Detect which cell encompasses the target text, then output its (x, y) center coordinate. 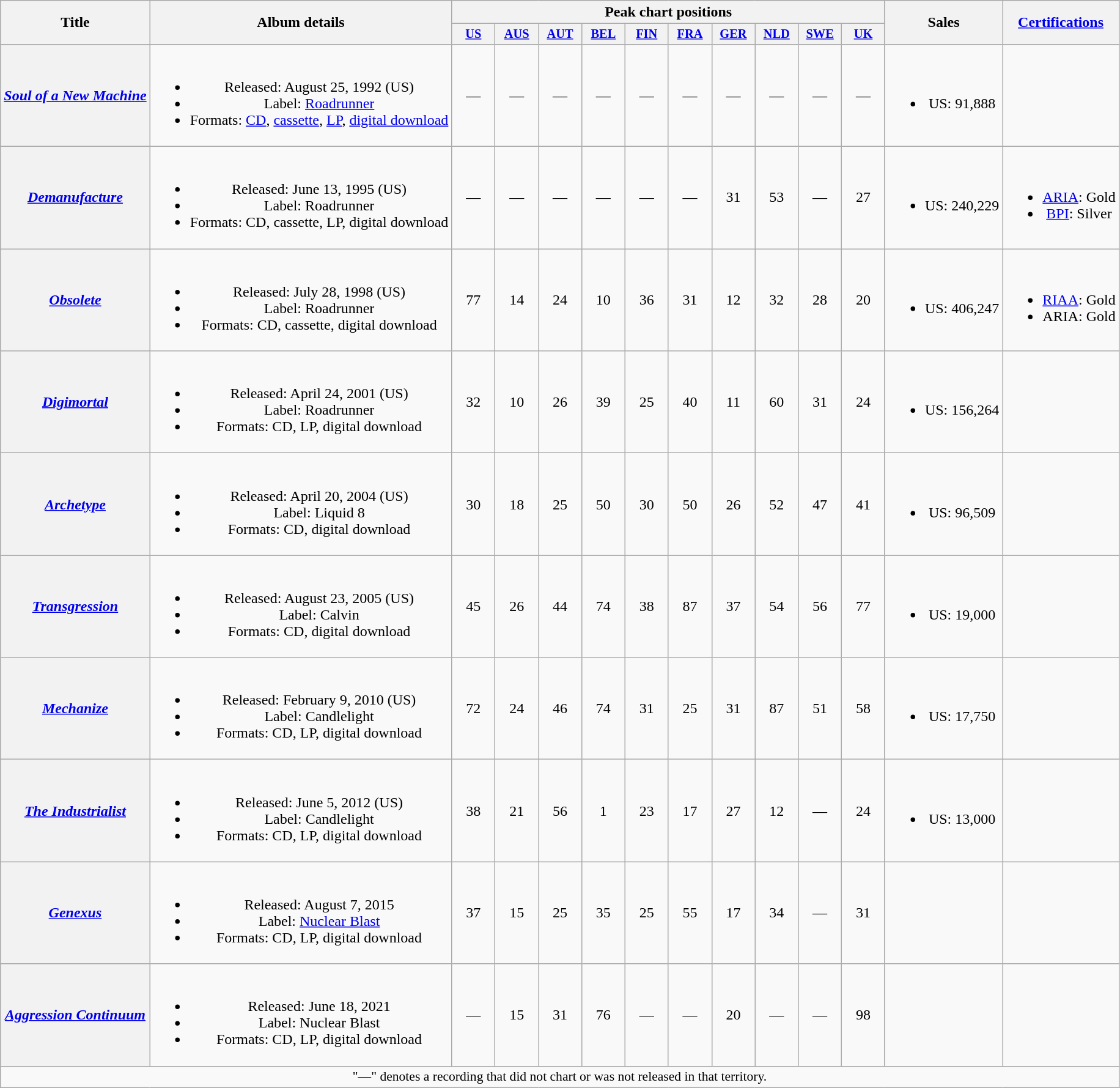
44 (560, 607)
US (473, 34)
Sales (943, 23)
Title (75, 23)
US: 13,000 (943, 811)
53 (776, 198)
72 (473, 708)
BEL (603, 34)
US: 17,750 (943, 708)
Released: July 28, 1998 (US)Label: RoadrunnerFormats: CD, cassette, digital download (301, 300)
Released: June 5, 2012 (US)Label: CandlelightFormats: CD, LP, digital download (301, 811)
Released: February 9, 2010 (US)Label: CandlelightFormats: CD, LP, digital download (301, 708)
Released: April 20, 2004 (US)Label: Liquid 8Formats: CD, digital download (301, 504)
Archetype (75, 504)
The Industrialist (75, 811)
Certifications (1061, 23)
US: 91,888 (943, 95)
28 (820, 300)
US: 96,509 (943, 504)
Obsolete (75, 300)
US: 406,247 (943, 300)
US: 19,000 (943, 607)
Released: June 18, 2021Label: Nuclear BlastFormats: CD, LP, digital download (301, 1015)
Mechanize (75, 708)
NLD (776, 34)
41 (863, 504)
FIN (647, 34)
54 (776, 607)
SWE (820, 34)
Transgression (75, 607)
Released: April 24, 2001 (US)Label: RoadrunnerFormats: CD, LP, digital download (301, 402)
Soul of a New Machine (75, 95)
40 (690, 402)
55 (690, 912)
Aggression Continuum (75, 1015)
45 (473, 607)
46 (560, 708)
52 (776, 504)
AUS (517, 34)
58 (863, 708)
Released: August 7, 2015Label: Nuclear BlastFormats: CD, LP, digital download (301, 912)
98 (863, 1015)
AUT (560, 34)
UK (863, 34)
US: 156,264 (943, 402)
39 (603, 402)
ARIA: GoldBPI: Silver (1061, 198)
18 (517, 504)
Released: August 25, 1992 (US)Label: RoadrunnerFormats: CD, cassette, LP, digital download (301, 95)
34 (776, 912)
Released: August 23, 2005 (US)Label: CalvinFormats: CD, digital download (301, 607)
60 (776, 402)
US: 240,229 (943, 198)
Demanufacture (75, 198)
"—" denotes a recording that did not chart or was not released in that territory. (560, 1077)
Digimortal (75, 402)
51 (820, 708)
35 (603, 912)
FRA (690, 34)
GER (734, 34)
47 (820, 504)
Genexus (75, 912)
1 (603, 811)
Album details (301, 23)
36 (647, 300)
Released: June 13, 1995 (US)Label: RoadrunnerFormats: CD, cassette, LP, digital download (301, 198)
14 (517, 300)
23 (647, 811)
11 (734, 402)
76 (603, 1015)
RIAA: GoldARIA: Gold (1061, 300)
21 (517, 811)
Peak chart positions (669, 12)
